Detect which cell encompasses the target text, then output its (X, Y) center coordinate. 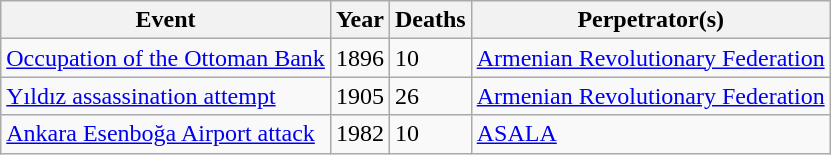
Year (360, 20)
1896 (360, 58)
Occupation of the Ottoman Bank (166, 58)
1982 (360, 134)
Ankara Esenboğa Airport attack (166, 134)
Deaths (430, 20)
26 (430, 96)
1905 (360, 96)
Yıldız assassination attempt (166, 96)
Event (166, 20)
Perpetrator(s) (650, 20)
ASALA (650, 134)
